Determine the (X, Y) coordinate at the center of the cell enclosing the given text.  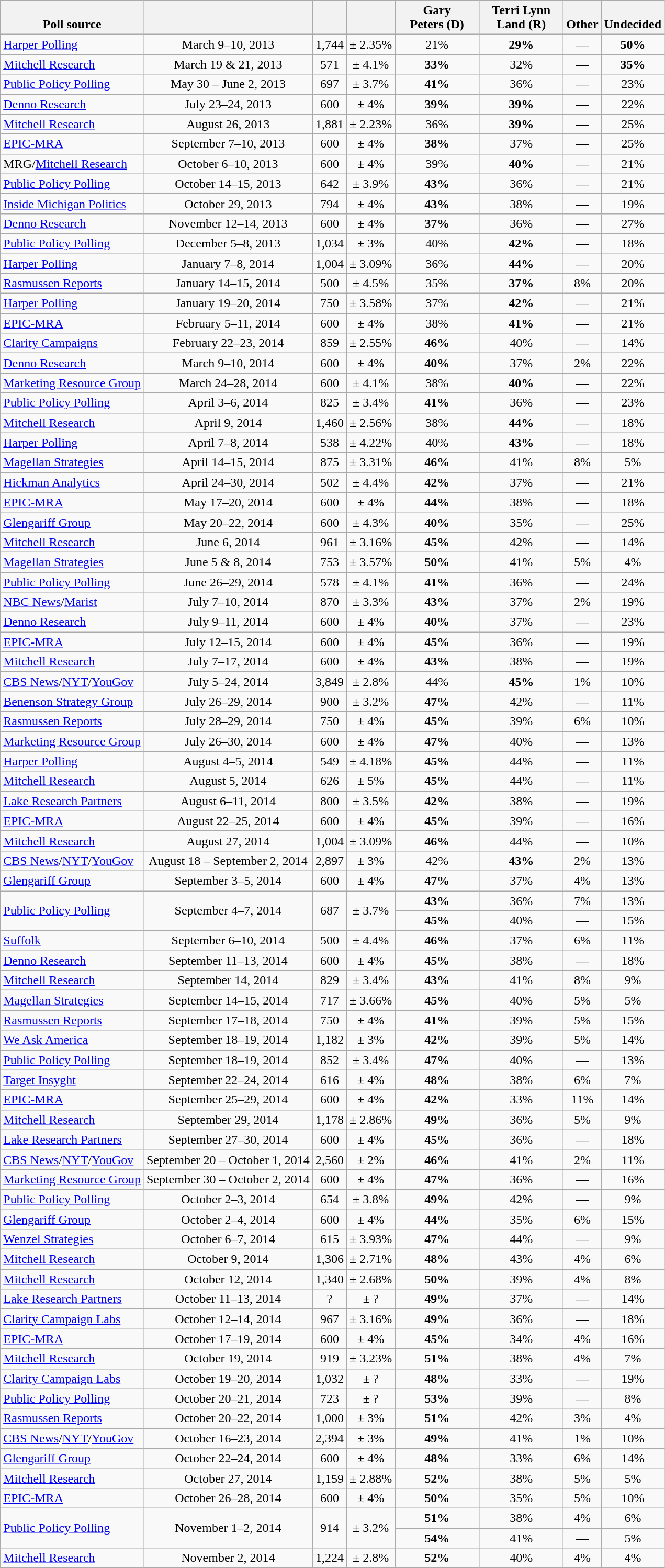
September 4–7, 2014 (228, 910)
October 12, 2014 (228, 1279)
September 29, 2014 (228, 1120)
626 (330, 781)
November 1–2, 2014 (228, 1528)
± 4.5% (370, 284)
Other (582, 18)
October 14–15, 2013 (228, 184)
October 26–28, 2014 (228, 1498)
August 27, 2014 (228, 841)
Benenson Strategy Group (72, 702)
± 4.18% (370, 761)
October 17–19, 2014 (228, 1339)
? (330, 1299)
± 4.3% (370, 522)
January 7–8, 2014 (228, 263)
July 26–30, 2014 (228, 741)
1,306 (330, 1259)
27% (633, 223)
May 20–22, 2014 (228, 522)
August 26, 2013 (228, 124)
32% (521, 64)
Wenzel Strategies (72, 1239)
July 5–24, 2014 (228, 682)
24% (633, 582)
2,897 (330, 861)
August 6–11, 2014 (228, 801)
± 2% (370, 1159)
± 2.56% (370, 423)
June 5 & 8, 2014 (228, 562)
29% (521, 44)
March 19 & 21, 2013 (228, 64)
January 19–20, 2014 (228, 303)
± 3.93% (370, 1239)
November 2, 2014 (228, 1558)
October 12–14, 2014 (228, 1319)
October 20–22, 2014 (228, 1418)
1,881 (330, 124)
2,394 (330, 1438)
± 3.57% (370, 562)
± 3.31% (370, 462)
September 14, 2014 (228, 980)
± 3.8% (370, 1199)
753 (330, 562)
June 26–29, 2014 (228, 582)
September 11–13, 2014 (228, 961)
October 2–3, 2014 (228, 1199)
NBC News/Marist (72, 602)
Clarity Campaigns (72, 343)
± 5% (370, 781)
1,224 (330, 1558)
53% (437, 1398)
875 (330, 462)
September 27–30, 2014 (228, 1140)
February 22–23, 2014 (228, 343)
697 (330, 84)
August 18 – September 2, 2014 (228, 861)
687 (330, 910)
October 19, 2014 (228, 1359)
852 (330, 1060)
May 17–20, 2014 (228, 502)
September 14–15, 2014 (228, 1000)
± 4.22% (370, 443)
615 (330, 1239)
± 2.23% (370, 124)
829 (330, 980)
3,849 (330, 682)
March 9–10, 2014 (228, 363)
October 6–10, 2013 (228, 164)
July 12–15, 2014 (228, 642)
MRG/Mitchell Research (72, 164)
June 6, 2014 (228, 542)
October 22–24, 2014 (228, 1458)
3% (582, 1418)
November 12–14, 2013 (228, 223)
961 (330, 542)
723 (330, 1398)
April 7–8, 2014 (228, 443)
Undecided (633, 18)
967 (330, 1319)
900 (330, 702)
Terri LynnLand (R) (521, 18)
± 2.55% (370, 343)
August 22–25, 2014 (228, 821)
October 11–13, 2014 (228, 1299)
April 3–6, 2014 (228, 403)
July 26–29, 2014 (228, 702)
919 (330, 1359)
December 5–8, 2013 (228, 243)
We Ask America (72, 1040)
± 2.88% (370, 1478)
502 (330, 482)
October 19–20, 2014 (228, 1379)
54% (437, 1538)
654 (330, 1199)
± 2.68% (370, 1279)
642 (330, 184)
1,744 (330, 44)
800 (330, 801)
859 (330, 343)
September 20 – October 1, 2014 (228, 1159)
July 28–29, 2014 (228, 721)
July 7–17, 2014 (228, 662)
October 27, 2014 (228, 1478)
578 (330, 582)
538 (330, 443)
± 2.86% (370, 1120)
October 2–4, 2014 (228, 1220)
616 (330, 1080)
870 (330, 602)
1,340 (330, 1279)
September 22–24, 2014 (228, 1080)
October 16–23, 2014 (228, 1438)
Hickman Analytics (72, 482)
August 5, 2014 (228, 781)
February 5–11, 2014 (228, 323)
August 4–5, 2014 (228, 761)
April 14–15, 2014 (228, 462)
April 9, 2014 (228, 423)
Poll source (72, 18)
Inside Michigan Politics (72, 204)
34% (521, 1339)
March 24–28, 2014 (228, 383)
1,178 (330, 1120)
October 6–7, 2014 (228, 1239)
September 6–10, 2014 (228, 941)
± 2.35% (370, 44)
± 3.58% (370, 303)
717 (330, 1000)
July 9–11, 2014 (228, 622)
± 3.5% (370, 801)
October 20–21, 2014 (228, 1398)
1,034 (330, 243)
1,159 (330, 1478)
± 3.3% (370, 602)
September 30 – October 2, 2014 (228, 1179)
September 17–18, 2014 (228, 1020)
± 3.9% (370, 184)
Target Insyght (72, 1080)
1,032 (330, 1379)
October 9, 2014 (228, 1259)
March 9–10, 2013 (228, 44)
GaryPeters (D) (437, 18)
July 23–24, 2013 (228, 104)
794 (330, 204)
1,000 (330, 1418)
September 3–5, 2014 (228, 881)
2,560 (330, 1159)
825 (330, 403)
October 29, 2013 (228, 204)
Suffolk (72, 941)
September 25–29, 2014 (228, 1100)
914 (330, 1528)
July 7–10, 2014 (228, 602)
± 3.66% (370, 1000)
571 (330, 64)
May 30 – June 2, 2013 (228, 84)
549 (330, 761)
± 2.71% (370, 1259)
January 14–15, 2014 (228, 284)
April 24–30, 2014 (228, 482)
± 3.23% (370, 1359)
1,460 (330, 423)
1,182 (330, 1040)
September 7–10, 2013 (228, 144)
